Determine the (x, y) coordinate at the center of the cell enclosing the given text.  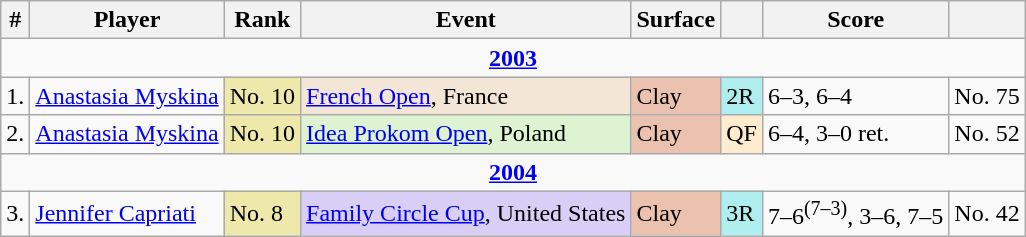
No. 52 (987, 134)
3R (742, 214)
Idea Prokom Open, Poland (466, 134)
Score (855, 20)
Event (466, 20)
2004 (513, 172)
Player (127, 20)
2R (742, 96)
No. 75 (987, 96)
2. (16, 134)
French Open, France (466, 96)
7–6(7–3), 3–6, 7–5 (855, 214)
# (16, 20)
Family Circle Cup, United States (466, 214)
6–3, 6–4 (855, 96)
No. 42 (987, 214)
No. 8 (262, 214)
6–4, 3–0 ret. (855, 134)
3. (16, 214)
QF (742, 134)
Surface (676, 20)
2003 (513, 58)
Rank (262, 20)
1. (16, 96)
Jennifer Capriati (127, 214)
